Locate the cell with the specified text and output its (X, Y) center coordinate. 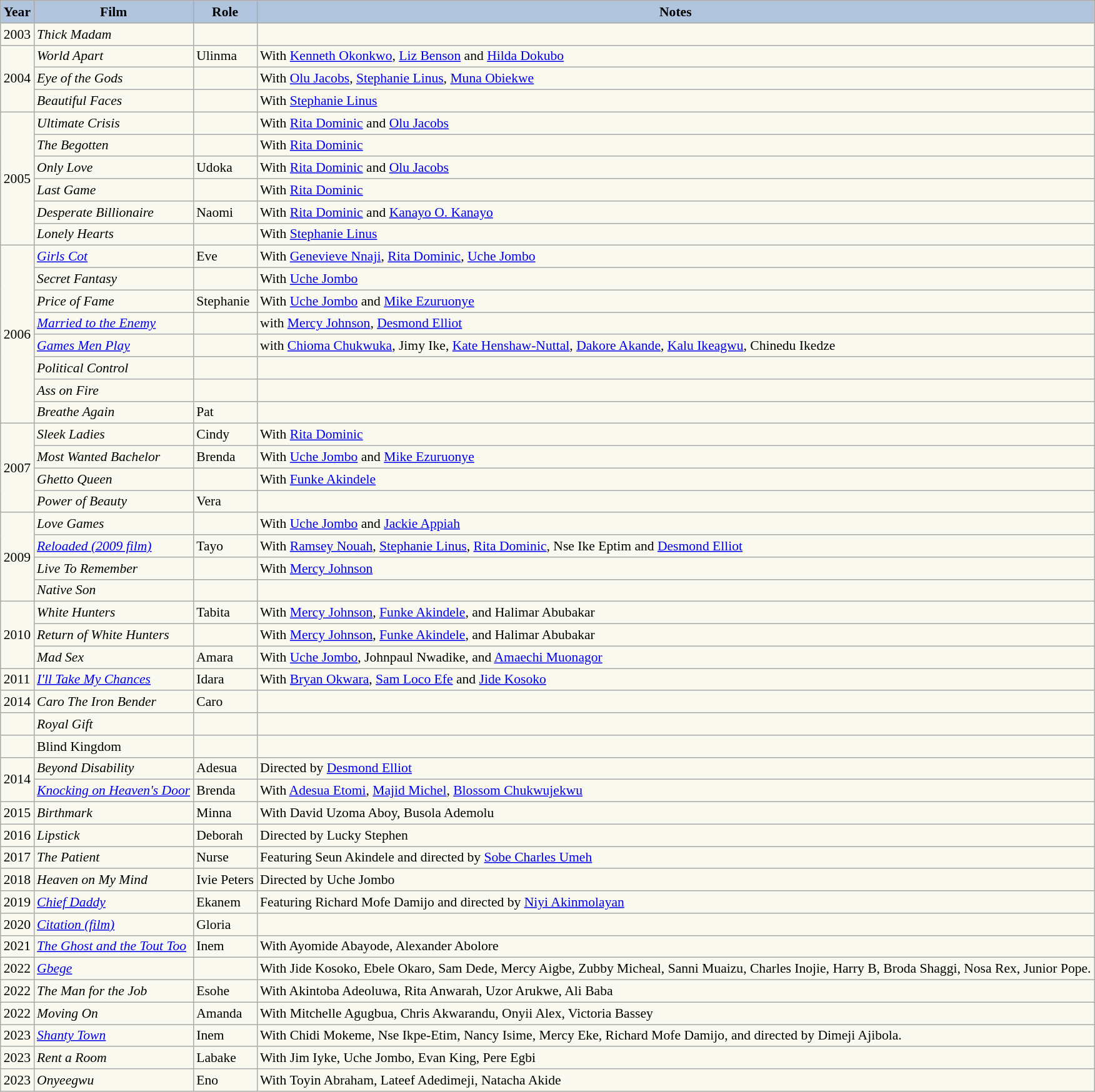
With Olu Jacobs, Stephanie Linus, Muna Obiekwe (676, 79)
With Jide Kosoko, Ebele Okaro, Sam Dede, Mercy Aigbe, Zubby Micheal, Sanni Muaizu, Charles Inojie, Harry B, Broda Shaggi, Nosa Rex, Junior Pope. (676, 969)
Reloaded (2009 film) (114, 546)
Gloria (225, 925)
The Man for the Job (114, 991)
Notes (676, 12)
2017 (17, 858)
with Chioma Chukwuka, Jimy Ike, Kate Henshaw-Nuttal, Dakore Akande, Kalu Ikeagwu, Chinedu Ikedze (676, 346)
Live To Remember (114, 568)
Birthmark (114, 813)
Amara (225, 657)
Eve (225, 257)
Ghetto Queen (114, 479)
Love Games (114, 524)
Cindy (225, 435)
With David Uzoma Aboy, Busola Ademolu (676, 813)
Most Wanted Bachelor (114, 457)
The Ghost and the Tout Too (114, 946)
Udoka (225, 168)
Beyond Disability (114, 768)
With Funke Akindele (676, 479)
With Rita Dominic and Kanayo O. Kanayo (676, 212)
2021 (17, 946)
Role (225, 12)
Last Game (114, 190)
Idara (225, 680)
Eno (225, 1080)
With Adesua Etomi, Majid Michel, Blossom Chukwujekwu (676, 791)
With Kenneth Okonkwo, Liz Benson and Hilda Dokubo (676, 56)
Secret Fantasy (114, 279)
With Uche Jombo (676, 279)
Caro The Iron Bender (114, 702)
Eye of the Gods (114, 79)
I'll Take My Chances (114, 680)
Tayo (225, 546)
Featuring Seun Akindele and directed by Sobe Charles Umeh (676, 858)
Film (114, 12)
With Genevieve Nnaji, Rita Dominic, Uche Jombo (676, 257)
With Ramsey Nouah, Stephanie Linus, Rita Dominic, Nse Ike Eptim and Desmond Elliot (676, 546)
With Bryan Okwara, Sam Loco Efe and Jide Kosoko (676, 680)
Ultimate Crisis (114, 123)
With Jim Iyke, Uche Jombo, Evan King, Pere Egbi (676, 1058)
2004 (17, 79)
Only Love (114, 168)
Shanty Town (114, 1036)
Rent a Room (114, 1058)
White Hunters (114, 613)
2015 (17, 813)
Heaven on My Mind (114, 880)
Lipstick (114, 835)
2010 (17, 635)
Return of White Hunters (114, 635)
Chief Daddy (114, 902)
With Chidi Mokeme, Nse Ikpe-Etim, Nancy Isime, Mercy Eke, Richard Mofe Damijo, and directed by Dimeji Ajibola. (676, 1036)
With Toyin Abraham, Lateef Adedimeji, Natacha Akide (676, 1080)
Royal Gift (114, 724)
With Mercy Johnson (676, 568)
2003 (17, 34)
Nurse (225, 858)
Thick Madam (114, 34)
With Ayomide Abayode, Alexander Abolore (676, 946)
Lonely Hearts (114, 234)
2019 (17, 902)
Minna (225, 813)
The Patient (114, 858)
Power of Beauty (114, 502)
Price of Fame (114, 301)
2005 (17, 179)
Knocking on Heaven's Door (114, 791)
With Uche Jombo and Jackie Appiah (676, 524)
Directed by Lucky Stephen (676, 835)
Directed by Desmond Elliot (676, 768)
Sleek Ladies (114, 435)
Girls Cot (114, 257)
Moving On (114, 1013)
Onyeegwu (114, 1080)
The Begotten (114, 146)
Adesua (225, 768)
2006 (17, 335)
Vera (225, 502)
2009 (17, 557)
Featuring Richard Mofe Damijo and directed by Niyi Akinmolayan (676, 902)
Ivie Peters (225, 880)
Native Son (114, 590)
Esohe (225, 991)
Caro (225, 702)
with Mercy Johnson, Desmond Elliot (676, 324)
Amanda (225, 1013)
Directed by Uche Jombo (676, 880)
2020 (17, 925)
Married to the Enemy (114, 324)
Political Control (114, 368)
Beautiful Faces (114, 101)
Blind Kingdom (114, 747)
2011 (17, 680)
With Mitchelle Agugbua, Chris Akwarandu, Onyii Alex, Victoria Bassey (676, 1013)
Breathe Again (114, 412)
Pat (225, 412)
With Akintoba Adeoluwa, Rita Anwarah, Uzor Arukwe, Ali Baba (676, 991)
2007 (17, 468)
Stephanie (225, 301)
Mad Sex (114, 657)
Citation (film) (114, 925)
Ass on Fire (114, 390)
Tabita (225, 613)
Ekanem (225, 902)
World Apart (114, 56)
Deborah (225, 835)
Ulinma (225, 56)
Naomi (225, 212)
Games Men Play (114, 346)
2016 (17, 835)
2018 (17, 880)
Year (17, 12)
Gbege (114, 969)
Desperate Billionaire (114, 212)
With Uche Jombo, Johnpaul Nwadike, and Amaechi Muonagor (676, 657)
Labake (225, 1058)
